Return the (X, Y) coordinate for the center point of the cell that contains the specified text.  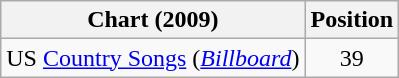
US Country Songs (Billboard) (153, 58)
Chart (2009) (153, 20)
Position (352, 20)
39 (352, 58)
